Pinpoint the cell where the given text exists, returning its (x, y) midpoint coordinate. 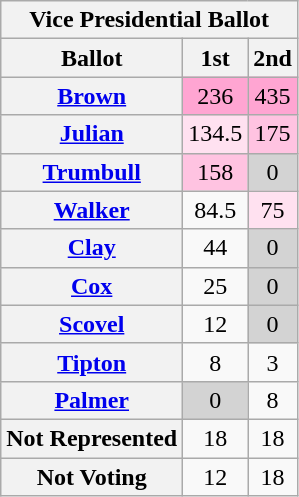
Trumbull (92, 172)
2nd (273, 58)
Vice Presidential Ballot (150, 20)
1st (216, 58)
Palmer (92, 400)
Julian (92, 134)
Clay (92, 248)
84.5 (216, 210)
134.5 (216, 134)
Not Voting (92, 477)
158 (216, 172)
3 (273, 362)
435 (273, 96)
Tipton (92, 362)
Scovel (92, 324)
Not Represented (92, 438)
Brown (92, 96)
25 (216, 286)
Ballot (92, 58)
236 (216, 96)
Cox (92, 286)
Walker (92, 210)
44 (216, 248)
175 (273, 134)
75 (273, 210)
